Determine the [X, Y] coordinate at the center of the cell enclosing the given text.  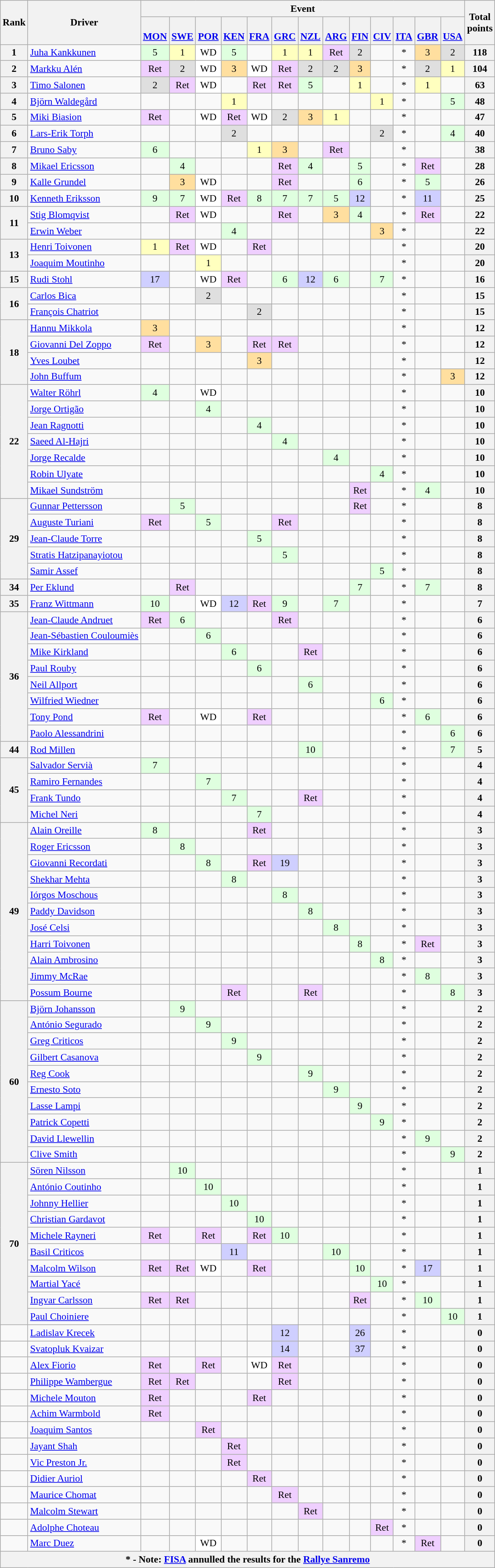
SWE [182, 31]
António Segurado [84, 1025]
28 [480, 166]
Didier Auriol [84, 1479]
Robin Ulyate [84, 474]
19 [285, 863]
Juha Kankkunen [84, 53]
Auguste Turiani [84, 523]
Ernesto Soto [84, 1090]
Franz Wittmann [84, 604]
Patrick Copetti [84, 1122]
Reg Cook [84, 1074]
Ingvar Carlsson [84, 1301]
Stig Blomqvist [84, 215]
63 [480, 85]
Johnny Hellier [84, 1203]
Timo Salonen [84, 85]
Jean-Claude Andruet [84, 620]
Kenneth Eriksson [84, 199]
Jean-Sébastien Couloumiès [84, 636]
Walter Röhrl [84, 393]
18 [15, 353]
FIN [360, 31]
Stratis Hatzipanayiotou [84, 555]
Harri Toivonen [84, 944]
USA [453, 31]
Lars-Erik Torph [84, 134]
13 [15, 255]
Mike Kirkland [84, 652]
Rudi Stohl [84, 280]
36 [15, 677]
40 [480, 134]
Giovanni Recordati [84, 863]
70 [15, 1244]
38 [480, 150]
Carlos Bica [84, 296]
Samir Assef [84, 571]
Achim Warmbold [84, 1414]
Henri Toivonen [84, 247]
Giovanni Del Zoppo [84, 344]
37 [360, 1349]
Saeed Al-Hajri [84, 442]
Philippe Wambergue [84, 1381]
Basil Criticos [84, 1252]
José Celsi [84, 928]
Jayant Shah [84, 1447]
Lasse Lampi [84, 1106]
35 [15, 604]
CIV [382, 31]
Jimmy McRae [84, 977]
POR [208, 31]
60 [15, 1082]
ITA [404, 31]
Alain Oreille [84, 831]
104 [480, 69]
Paul Rouby [84, 669]
Rod Millen [84, 750]
Martial Yacé [84, 1284]
Neil Allport [84, 685]
KEN [234, 31]
Rank [15, 23]
Svatopluk Kvaizar [84, 1349]
Gilbert Casanova [84, 1058]
Sören Nilsson [84, 1171]
Mikael Ericsson [84, 166]
Miki Biasion [84, 117]
Per Eklund [84, 588]
14 [285, 1349]
44 [15, 750]
John Buffum [84, 377]
Jean-Claude Torre [84, 539]
Joaquim Moutinho [84, 263]
Gunnar Pettersson [84, 506]
Björn Johansson [84, 1009]
NZL [311, 31]
Shekhar Mehta [84, 879]
Roger Ericsson [84, 847]
Hannu Mikkola [84, 328]
Erwin Weber [84, 231]
Alex Fiorio [84, 1366]
Possum Bourne [84, 993]
GRC [285, 31]
Malcolm Wilson [84, 1268]
Maurice Chomat [84, 1495]
Greg Criticos [84, 1041]
Vic Preston Jr. [84, 1462]
Alain Ambrosino [84, 960]
Björn Waldegård [84, 101]
Marc Duez [84, 1543]
Christian Gardavot [84, 1220]
118 [480, 53]
Iórgos Moschous [84, 895]
Michele Rayneri [84, 1236]
Jorge Ortigão [84, 409]
Jorge Recalde [84, 458]
Tony Pond [84, 717]
Paolo Alessandrini [84, 733]
Adolphe Choteau [84, 1528]
Salvador Servià [84, 766]
Wilfried Wiedner [84, 701]
Michel Neri [84, 814]
Totalpoints [480, 23]
Michele Mouton [84, 1398]
Markku Alén [84, 69]
49 [15, 912]
Kalle Grundel [84, 182]
Frank Tundo [84, 798]
Joaquim Santos [84, 1430]
Paddy Davidson [84, 912]
47 [480, 117]
34 [15, 588]
António Coutinho [84, 1187]
Clive Smith [84, 1155]
David Llewellin [84, 1139]
MON [155, 31]
25 [480, 199]
ARG [336, 31]
FRA [259, 31]
Jean Ragnotti [84, 425]
GBR [427, 31]
Ladislav Krecek [84, 1333]
* - Note: FISA annulled the results for the Rallye Sanremo [248, 1560]
Event [303, 9]
François Chatriot [84, 312]
Mikael Sundström [84, 490]
29 [15, 539]
Ramiro Fernandes [84, 782]
Malcolm Stewart [84, 1511]
45 [15, 790]
Bruno Saby [84, 150]
Paul Choiniere [84, 1317]
Driver [84, 23]
48 [480, 101]
Yves Loubet [84, 361]
